Pinpoint the cell where the given text exists, returning its (x, y) midpoint coordinate. 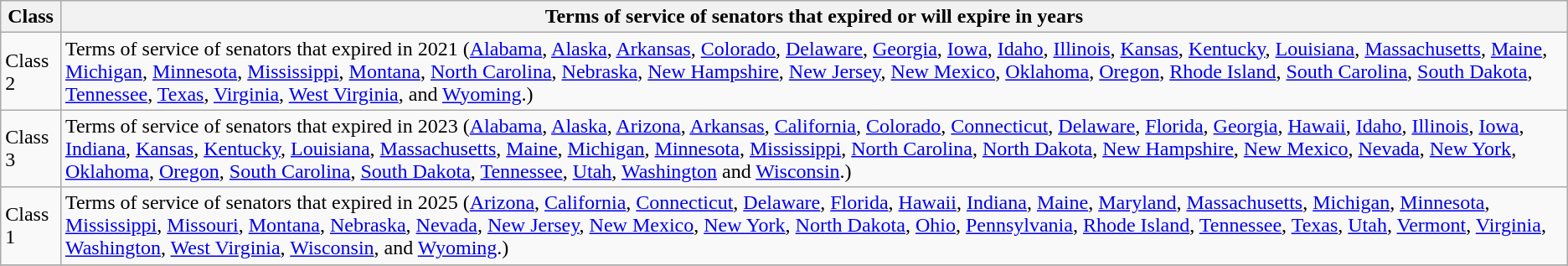
Terms of service of senators that expired or will expire in years (814, 17)
Class 3 (31, 149)
Class (31, 17)
Class 2 (31, 71)
Class 1 (31, 226)
